Locate the cell with the specified text and output its [X, Y] center coordinate. 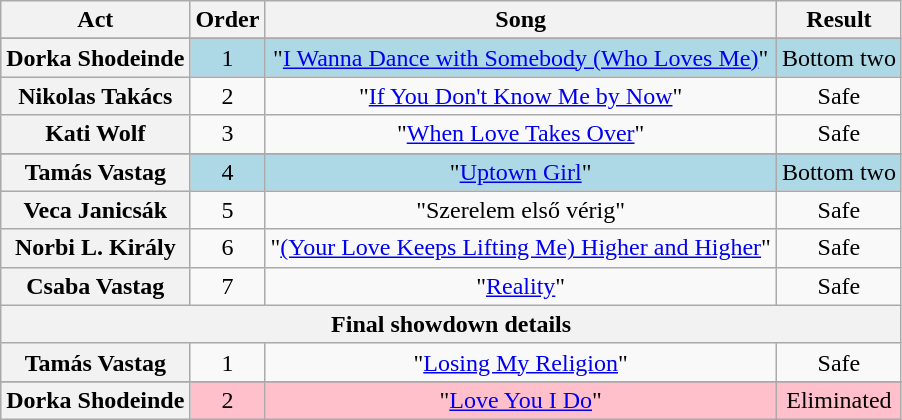
Veca Janicsák [96, 210]
Nikolas Takács [96, 96]
Kati Wolf [96, 134]
7 [228, 286]
Eliminated [838, 400]
"Szerelem első vérig" [520, 210]
Act [96, 20]
"Uptown Girl" [520, 172]
Song [520, 20]
"I Wanna Dance with Somebody (Who Loves Me)" [520, 58]
4 [228, 172]
5 [228, 210]
Result [838, 20]
"(Your Love Keeps Lifting Me) Higher and Higher" [520, 248]
"When Love Takes Over" [520, 134]
"Reality" [520, 286]
Csaba Vastag [96, 286]
Final showdown details [452, 324]
6 [228, 248]
Norbi L. Király [96, 248]
"Losing My Religion" [520, 362]
"Love You I Do" [520, 400]
3 [228, 134]
Order [228, 20]
"If You Don't Know Me by Now" [520, 96]
